Pinpoint the cell where the given text exists, returning its (x, y) midpoint coordinate. 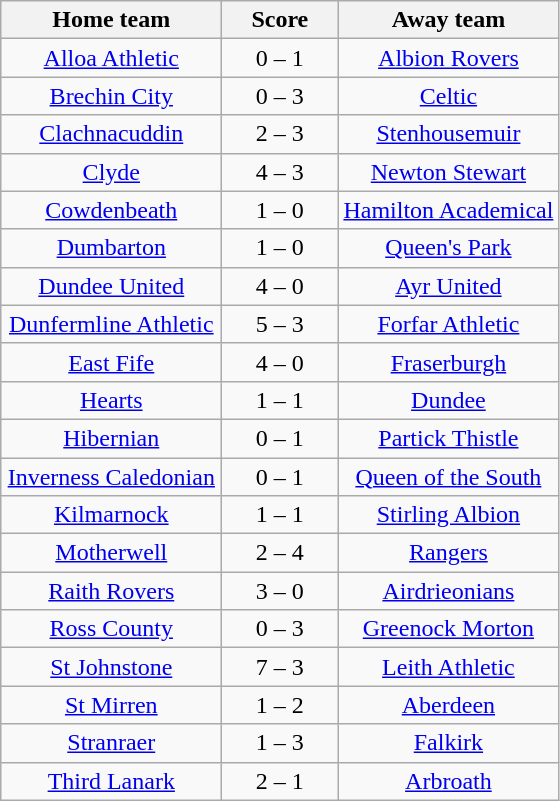
Greenock Morton (448, 629)
Aberdeen (448, 705)
Alloa Athletic (112, 58)
East Fife (112, 362)
Hibernian (112, 438)
Inverness Caledonian (112, 477)
Fraserburgh (448, 362)
Motherwell (112, 553)
Rangers (448, 553)
Leith Athletic (448, 667)
Dumbarton (112, 248)
Ayr United (448, 286)
Stirling Albion (448, 515)
4 – 3 (280, 172)
Hearts (112, 400)
Kilmarnock (112, 515)
Cowdenbeath (112, 210)
Hamilton Academical (448, 210)
2 – 4 (280, 553)
5 – 3 (280, 324)
St Johnstone (112, 667)
Airdrieonians (448, 591)
Queen's Park (448, 248)
Stenhousemuir (448, 134)
2 – 1 (280, 781)
Dunfermline Athletic (112, 324)
1 – 2 (280, 705)
Away team (448, 20)
Queen of the South (448, 477)
3 – 0 (280, 591)
Partick Thistle (448, 438)
Forfar Athletic (448, 324)
1 – 3 (280, 743)
Celtic (448, 96)
2 – 3 (280, 134)
Home team (112, 20)
Clyde (112, 172)
Ross County (112, 629)
Raith Rovers (112, 591)
St Mirren (112, 705)
Arbroath (448, 781)
Newton Stewart (448, 172)
Brechin City (112, 96)
Dundee United (112, 286)
Falkirk (448, 743)
Clachnacuddin (112, 134)
Albion Rovers (448, 58)
Stranraer (112, 743)
7 – 3 (280, 667)
Score (280, 20)
Dundee (448, 400)
Third Lanark (112, 781)
